Return [x, y] of the center of cell containing provided text 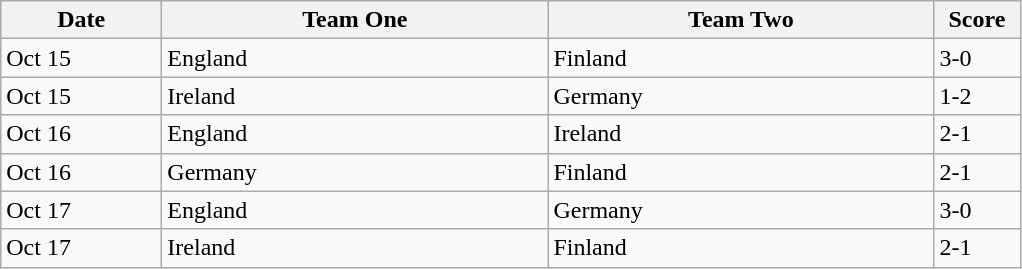
Team Two [741, 20]
Team One [355, 20]
1-2 [977, 96]
Date [82, 20]
Score [977, 20]
